Pinpoint the cell where the given text exists, returning its (x, y) midpoint coordinate. 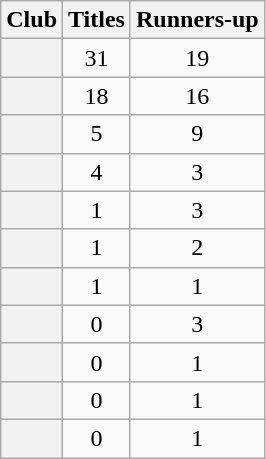
Runners-up (197, 20)
Titles (97, 20)
5 (97, 134)
16 (197, 96)
Club (32, 20)
31 (97, 58)
18 (97, 96)
2 (197, 248)
19 (197, 58)
4 (97, 172)
9 (197, 134)
